Determine the (x, y) coordinate at the center of the cell enclosing the given text.  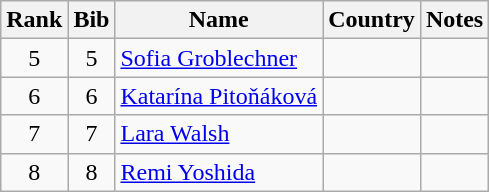
Lara Walsh (219, 134)
Katarína Pitoňáková (219, 96)
Country (372, 20)
Remi Yoshida (219, 172)
Sofia Groblechner (219, 58)
Bib (92, 20)
Name (219, 20)
Notes (454, 20)
Rank (34, 20)
